Detect which cell encompasses the target text, then output its [X, Y] center coordinate. 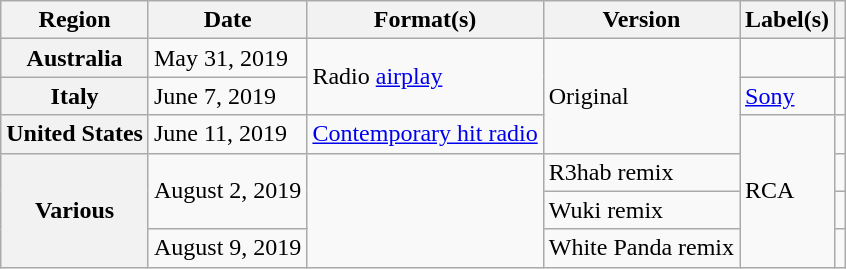
Wuki remix [641, 210]
Region [75, 20]
Sony [788, 96]
United States [75, 134]
August 2, 2019 [227, 191]
White Panda remix [641, 248]
RCA [788, 191]
Format(s) [425, 20]
Contemporary hit radio [425, 134]
Italy [75, 96]
June 7, 2019 [227, 96]
May 31, 2019 [227, 58]
August 9, 2019 [227, 248]
Version [641, 20]
Various [75, 210]
Radio airplay [425, 77]
Australia [75, 58]
Label(s) [788, 20]
Date [227, 20]
Original [641, 96]
June 11, 2019 [227, 134]
R3hab remix [641, 172]
